Find where the given text appears and provide that cell's center as [X, Y] coordinate. 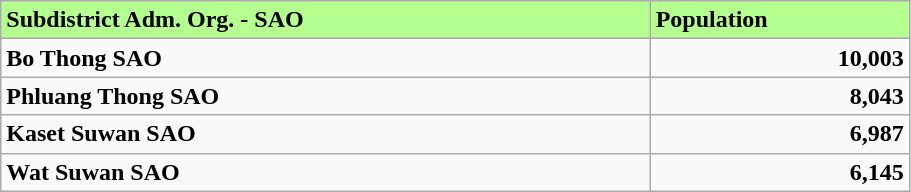
Subdistrict Adm. Org. - SAO [326, 20]
Population [780, 20]
6,987 [780, 134]
Bo Thong SAO [326, 58]
6,145 [780, 172]
8,043 [780, 96]
Wat Suwan SAO [326, 172]
Kaset Suwan SAO [326, 134]
10,003 [780, 58]
Phluang Thong SAO [326, 96]
